Detect which cell encompasses the target text, then output its [x, y] center coordinate. 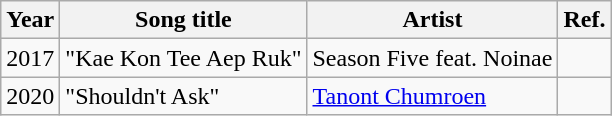
2020 [30, 96]
Season Five feat. Noinae [432, 58]
Song title [184, 20]
Artist [432, 20]
"Shouldn't Ask" [184, 96]
Tanont Chumroen [432, 96]
Ref. [584, 20]
"Kae Kon Tee Aep Ruk" [184, 58]
2017 [30, 58]
Year [30, 20]
